Provide the (x, y) coordinate of the cell's center where the given text is located.  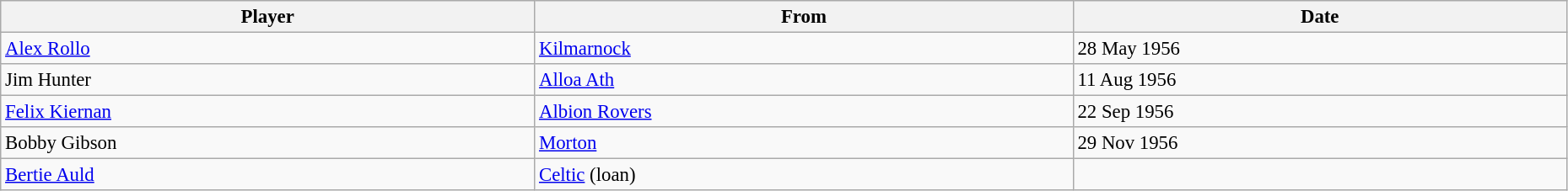
Date (1319, 17)
22 Sep 1956 (1319, 112)
Albion Rovers (804, 112)
Morton (804, 143)
28 May 1956 (1319, 49)
Player (268, 17)
29 Nov 1956 (1319, 143)
Alex Rollo (268, 49)
Bobby Gibson (268, 143)
Bertie Auld (268, 175)
Kilmarnock (804, 49)
From (804, 17)
11 Aug 1956 (1319, 80)
Alloa Ath (804, 80)
Jim Hunter (268, 80)
Felix Kiernan (268, 112)
Celtic (loan) (804, 175)
